From the cell containing the given text, extract its center point as (X, Y) coordinate. 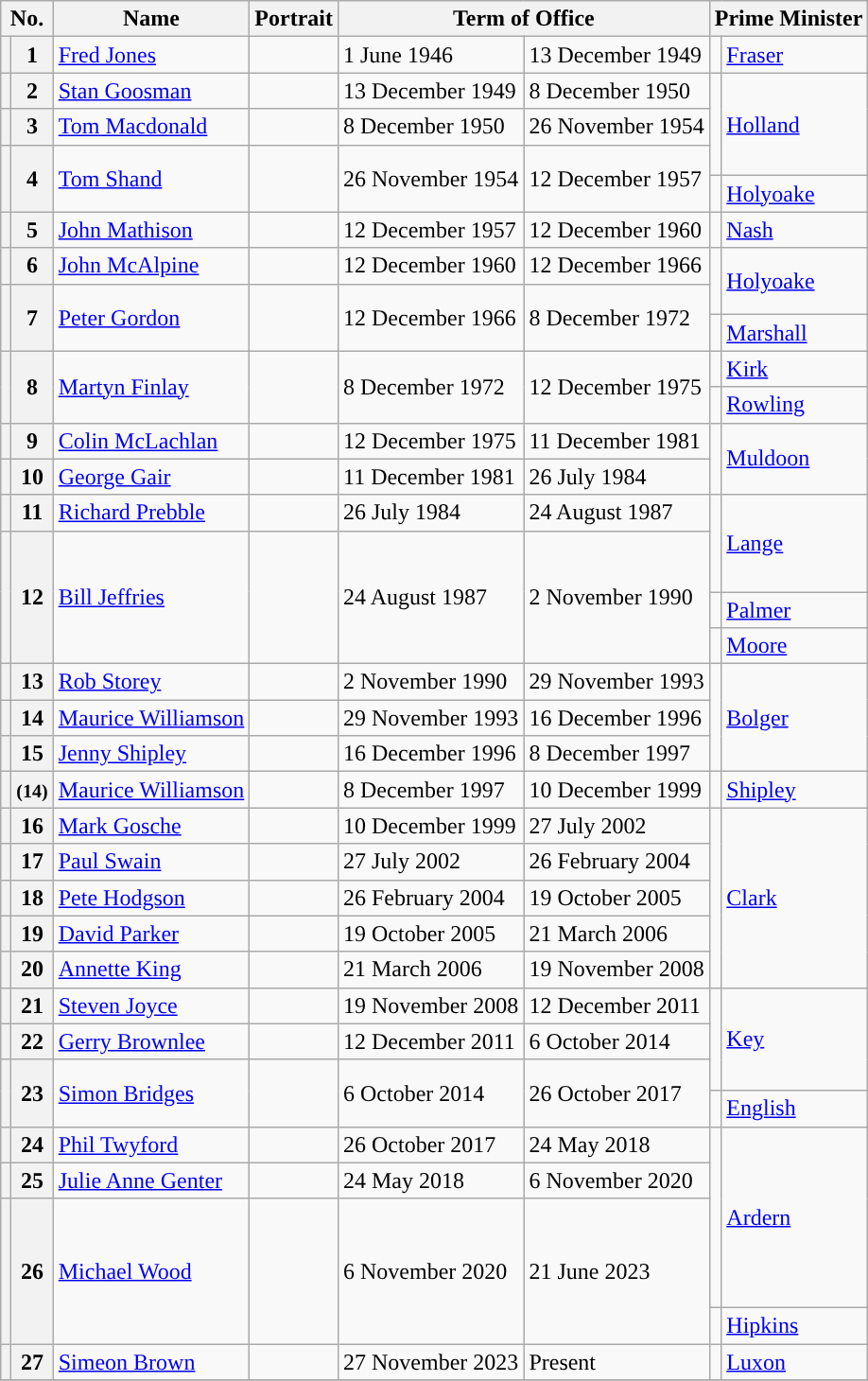
Prime Minister (789, 19)
Jenny Shipley (151, 754)
Key (794, 1039)
26 (32, 1271)
Ardern (794, 1216)
25 (32, 1180)
Marshall (794, 333)
12 (32, 597)
Paul Swain (151, 862)
18 (32, 898)
24 (32, 1145)
Mark Gosche (151, 826)
Richard Prebble (151, 513)
John Mathison (151, 230)
Moore (794, 646)
Clark (794, 898)
14 (32, 718)
Annette King (151, 970)
27 (32, 1362)
Term of Office (524, 19)
No. (26, 19)
4 (32, 178)
8 (32, 387)
Colin McLachlan (151, 441)
Peter Gordon (151, 318)
Kirk (794, 369)
(14) (32, 790)
Tom Shand (151, 178)
22 (32, 1041)
1 (32, 55)
Bolger (794, 718)
Simon Bridges (151, 1093)
Shipley (794, 790)
23 (32, 1093)
5 (32, 230)
David Parker (151, 934)
Fred Jones (151, 55)
Martyn Finlay (151, 387)
11 (32, 513)
6 (32, 266)
17 (32, 862)
27 November 2023 (430, 1362)
Palmer (794, 610)
19 (32, 934)
Lange (794, 543)
Nash (794, 230)
13 (32, 682)
Present (616, 1362)
Stan Goosman (151, 91)
1 June 1946 (430, 55)
21 (32, 1005)
Bill Jeffries (151, 597)
Simeon Brown (151, 1362)
Gerry Brownlee (151, 1041)
George Gair (151, 477)
Rob Storey (151, 682)
16 (32, 826)
Name (151, 19)
20 (32, 970)
Pete Hodgson (151, 898)
Julie Anne Genter (151, 1180)
Muldoon (794, 459)
7 (32, 318)
Luxon (794, 1362)
2 (32, 91)
Steven Joyce (151, 1005)
Rowling (794, 405)
15 (32, 754)
Portrait (294, 19)
9 (32, 441)
English (794, 1109)
Holland (794, 125)
Phil Twyford (151, 1145)
Michael Wood (151, 1271)
Fraser (794, 55)
Hipkins (794, 1326)
21 June 2023 (616, 1271)
John McAlpine (151, 266)
Tom Macdonald (151, 127)
10 (32, 477)
3 (32, 127)
